Return the [x, y] coordinate for the center point of the cell that contains the specified text.  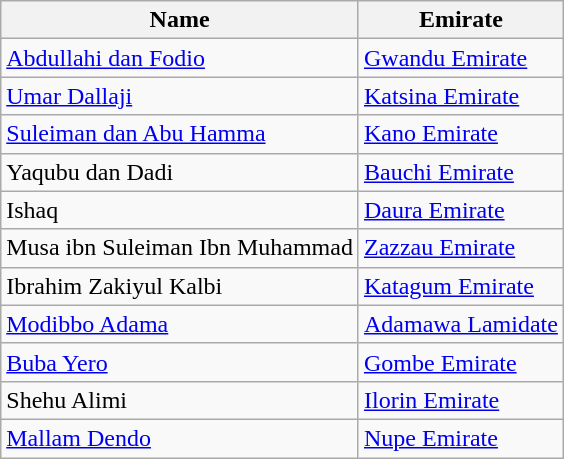
Ilorin Emirate [460, 400]
Yaqubu dan Dadi [180, 172]
Emirate [460, 20]
Adamawa Lamidate [460, 324]
Musa ibn Suleiman Ibn Muhammad [180, 248]
Mallam Dendo [180, 438]
Katagum Emirate [460, 286]
Buba Yero [180, 362]
Bauchi Emirate [460, 172]
Kano Emirate [460, 134]
Gwandu Emirate [460, 58]
Modibbo Adama [180, 324]
Suleiman dan Abu Hamma [180, 134]
Zazzau Emirate [460, 248]
Katsina Emirate [460, 96]
Abdullahi dan Fodio [180, 58]
Umar Dallaji [180, 96]
Ishaq [180, 210]
Nupe Emirate [460, 438]
Name [180, 20]
Shehu Alimi [180, 400]
Ibrahim Zakiyul Kalbi [180, 286]
Daura Emirate [460, 210]
Gombe Emirate [460, 362]
